Find where the given text appears and provide that cell's center as [x, y] coordinate. 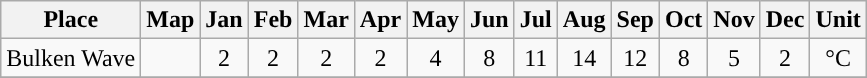
12 [635, 58]
11 [536, 58]
Jun [489, 20]
Apr [380, 20]
May [436, 20]
Jan [224, 20]
Oct [683, 20]
Bulken Wave [71, 58]
4 [436, 58]
Mar [326, 20]
Place [71, 20]
Nov [734, 20]
Dec [785, 20]
Feb [273, 20]
5 [734, 58]
Unit [838, 20]
Aug [584, 20]
Map [170, 20]
14 [584, 58]
°C [838, 58]
Sep [635, 20]
Jul [536, 20]
